Locate the cell with the specified text and output its (x, y) center coordinate. 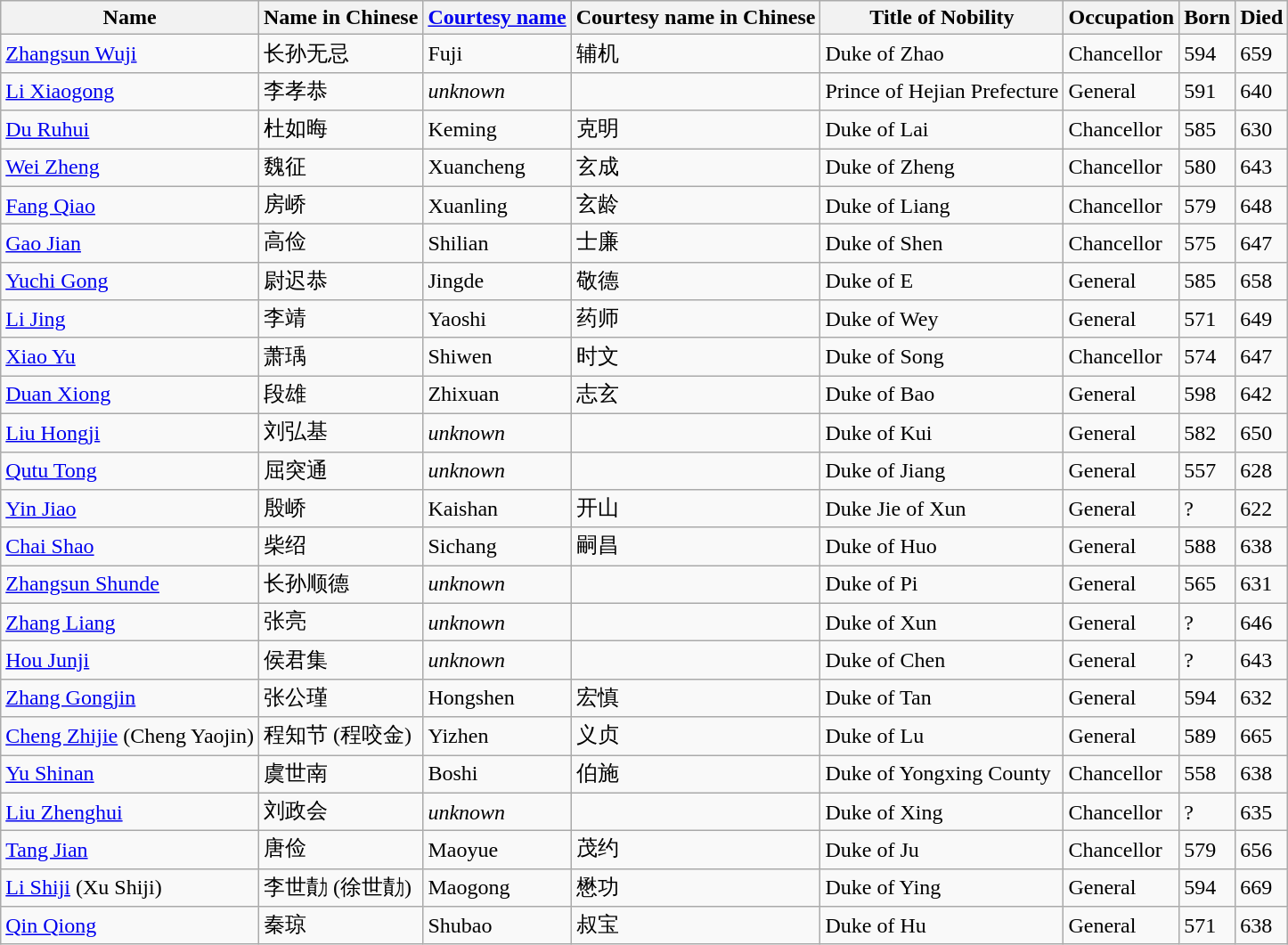
宏慎 (696, 698)
Du Ruhui (130, 130)
659 (1261, 53)
Keming (497, 130)
药师 (696, 319)
Zhangsun Shunde (130, 584)
房峤 (340, 205)
Duke of Shen (942, 244)
开山 (696, 509)
士廉 (696, 244)
Shiwen (497, 356)
574 (1208, 356)
侯君集 (340, 661)
茂约 (696, 850)
557 (1208, 470)
591 (1208, 91)
程知节 (程咬金) (340, 736)
622 (1261, 509)
580 (1208, 167)
Duke of Xing (942, 812)
Duke of Lu (942, 736)
640 (1261, 91)
Duke of Chen (942, 661)
656 (1261, 850)
Xiao Yu (130, 356)
Occupation (1121, 18)
Duke of Jiang (942, 470)
565 (1208, 584)
李孝恭 (340, 91)
Died (1261, 18)
Courtesy name in Chinese (696, 18)
虞世南 (340, 775)
Duke of Bao (942, 395)
Prince of Hejian Prefecture (942, 91)
柴绍 (340, 547)
Liu Zhenghui (130, 812)
632 (1261, 698)
刘弘基 (340, 433)
Duke of Pi (942, 584)
Duke of E (942, 281)
Fuji (497, 53)
长孙顺德 (340, 584)
658 (1261, 281)
Xuancheng (497, 167)
Wei Zheng (130, 167)
Duke of Hu (942, 926)
Yuchi Gong (130, 281)
嗣昌 (696, 547)
Liu Hongji (130, 433)
558 (1208, 775)
张公瑾 (340, 698)
Yin Jiao (130, 509)
萧瑀 (340, 356)
段雄 (340, 395)
575 (1208, 244)
Hongshen (497, 698)
Courtesy name (497, 18)
Duke of Wey (942, 319)
玄龄 (696, 205)
张亮 (340, 622)
屈突通 (340, 470)
Duke of Ju (942, 850)
Jingde (497, 281)
Gao Jian (130, 244)
598 (1208, 395)
Duan Xiong (130, 395)
Duke of Lai (942, 130)
Fang Qiao (130, 205)
Li Xiaogong (130, 91)
Name (130, 18)
Born (1208, 18)
Qutu Tong (130, 470)
Duke of Liang (942, 205)
Maoyue (497, 850)
Boshi (497, 775)
Duke of Yongxing County (942, 775)
Sichang (497, 547)
Xuanling (497, 205)
Zhang Liang (130, 622)
敬德 (696, 281)
635 (1261, 812)
Chai Shao (130, 547)
648 (1261, 205)
辅机 (696, 53)
630 (1261, 130)
Zhang Gongjin (130, 698)
秦琼 (340, 926)
631 (1261, 584)
669 (1261, 887)
叔宝 (696, 926)
Duke of Ying (942, 887)
李靖 (340, 319)
582 (1208, 433)
Yaoshi (497, 319)
时文 (696, 356)
魏征 (340, 167)
Yu Shinan (130, 775)
Hou Junji (130, 661)
Duke of Song (942, 356)
642 (1261, 395)
Duke of Kui (942, 433)
646 (1261, 622)
志玄 (696, 395)
Name in Chinese (340, 18)
克明 (696, 130)
Li Shiji (Xu Shiji) (130, 887)
Tang Jian (130, 850)
殷峤 (340, 509)
Zhangsun Wuji (130, 53)
Duke of Xun (942, 622)
刘政会 (340, 812)
Duke of Zheng (942, 167)
尉迟恭 (340, 281)
李世勣 (徐世勣) (340, 887)
Kaishan (497, 509)
义贞 (696, 736)
唐俭 (340, 850)
懋功 (696, 887)
Shubao (497, 926)
Yizhen (497, 736)
Li Jing (130, 319)
665 (1261, 736)
伯施 (696, 775)
Duke of Zhao (942, 53)
Zhixuan (497, 395)
589 (1208, 736)
588 (1208, 547)
Cheng Zhijie (Cheng Yaojin) (130, 736)
628 (1261, 470)
Duke of Huo (942, 547)
长孙无忌 (340, 53)
高俭 (340, 244)
Title of Nobility (942, 18)
Qin Qiong (130, 926)
649 (1261, 319)
Maogong (497, 887)
Shilian (497, 244)
Duke of Tan (942, 698)
玄成 (696, 167)
650 (1261, 433)
Duke Jie of Xun (942, 509)
杜如晦 (340, 130)
